Return the (x, y) coordinate for the center point of the cell that contains the specified text.  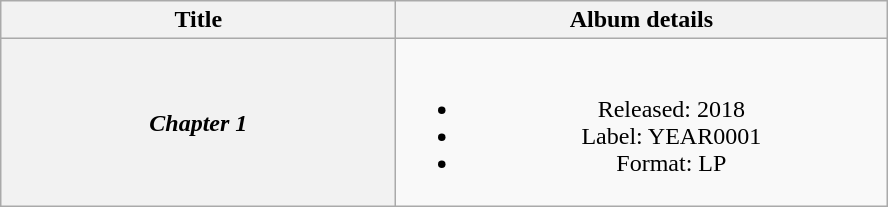
Title (198, 20)
Released: 2018Label: YEAR0001Format: LP (642, 122)
Album details (642, 20)
Chapter 1 (198, 122)
